Capture the cell that displays the provided text and extract its [X, Y] central coordinate. 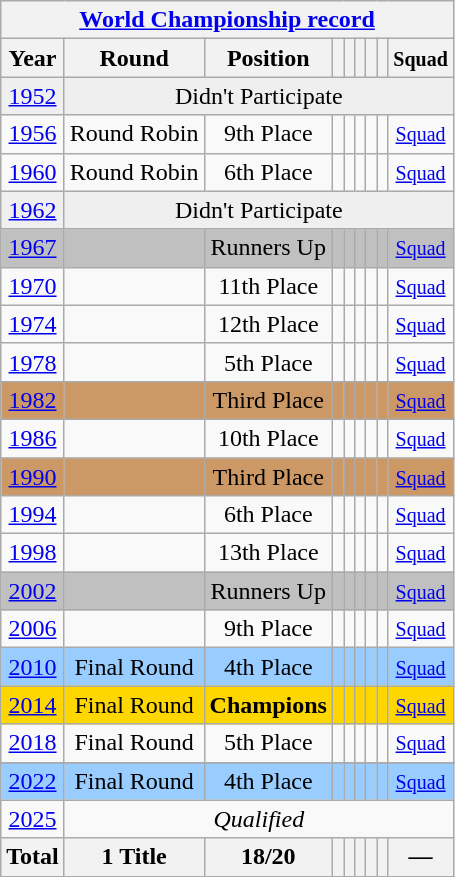
1998 [33, 553]
12th Place [268, 324]
18/20 [268, 857]
2006 [33, 629]
1952 [33, 96]
1960 [33, 172]
1 Title [134, 857]
10th Place [268, 438]
1994 [33, 515]
Total [33, 857]
13th Place [268, 553]
World Championship record [228, 20]
Position [268, 58]
2025 [33, 819]
Champions [268, 705]
2002 [33, 591]
11th Place [268, 286]
2022 [33, 781]
1982 [33, 400]
1962 [33, 210]
Qualified [258, 819]
Year [33, 58]
Round [134, 58]
1978 [33, 362]
2014 [33, 705]
— [421, 857]
1986 [33, 438]
1990 [33, 477]
1956 [33, 134]
1970 [33, 286]
2010 [33, 667]
1974 [33, 324]
2018 [33, 743]
1967 [33, 248]
